Output the [x, y] coordinate of the center of the cell containing the given text.  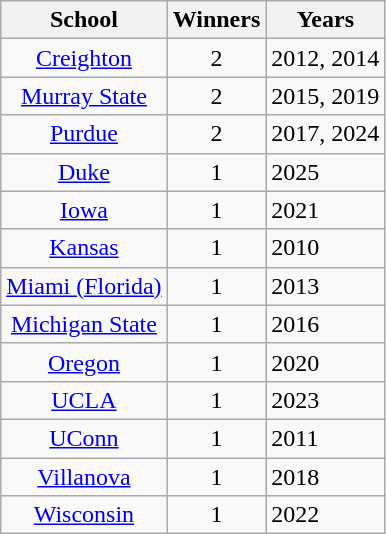
2011 [326, 438]
2025 [326, 172]
2016 [326, 324]
Oregon [84, 362]
2013 [326, 286]
Michigan State [84, 324]
Iowa [84, 210]
2020 [326, 362]
2023 [326, 400]
Winners [216, 20]
UConn [84, 438]
Purdue [84, 134]
2022 [326, 515]
Kansas [84, 248]
2017, 2024 [326, 134]
Duke [84, 172]
Creighton [84, 58]
2010 [326, 248]
2015, 2019 [326, 96]
2021 [326, 210]
Miami (Florida) [84, 286]
2018 [326, 477]
School [84, 20]
UCLA [84, 400]
Murray State [84, 96]
2012, 2014 [326, 58]
Villanova [84, 477]
Wisconsin [84, 515]
Years [326, 20]
